From the cell containing the given text, extract its center point as [X, Y] coordinate. 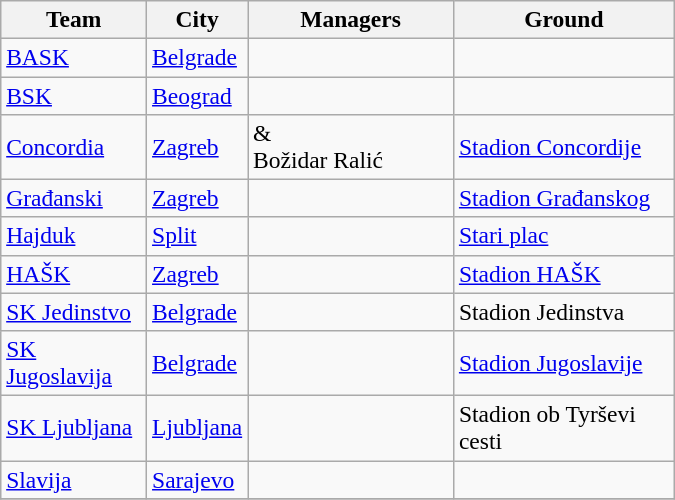
SK Ljubljana [74, 428]
BSK [74, 95]
BASK [74, 57]
HAŠK [74, 274]
Hajduk [74, 236]
City [198, 19]
Managers [351, 19]
Sarajevo [198, 479]
Stadion ob Tyrševi cesti [564, 428]
Team [74, 19]
Stadion Concordije [564, 146]
Ground [564, 19]
Stadion HAŠK [564, 274]
Stadion Građanskog [564, 198]
Stari plac [564, 236]
SK Jedinstvo [74, 312]
Građanski [74, 198]
SK Jugoslavija [74, 362]
Stadion Jedinstva [564, 312]
Slavija [74, 479]
Ljubljana [198, 428]
Stadion Jugoslavije [564, 362]
Split [198, 236]
Beograd [198, 95]
& Božidar Ralić [351, 146]
Concordia [74, 146]
